Extract the [X, Y] coordinate from the center of the cell holding the provided text.  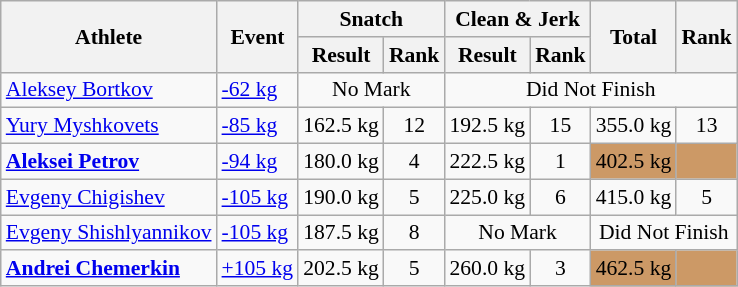
Andrei Chemerkin [109, 269]
260.0 kg [487, 269]
Event [258, 36]
13 [706, 126]
Evgeny Chigishev [109, 197]
187.5 kg [341, 233]
402.5 kg [634, 162]
225.0 kg [487, 197]
162.5 kg [341, 126]
8 [414, 233]
-85 kg [258, 126]
Athlete [109, 36]
Evgeny Shishlyannikov [109, 233]
192.5 kg [487, 126]
Snatch [371, 19]
1 [560, 162]
462.5 kg [634, 269]
4 [414, 162]
Aleksei Petrov [109, 162]
222.5 kg [487, 162]
+105 kg [258, 269]
415.0 kg [634, 197]
202.5 kg [341, 269]
190.0 kg [341, 197]
3 [560, 269]
-94 kg [258, 162]
6 [560, 197]
Clean & Jerk [517, 19]
15 [560, 126]
12 [414, 126]
Yury Myshkovets [109, 126]
Total [634, 36]
Aleksey Bortkov [109, 90]
180.0 kg [341, 162]
355.0 kg [634, 126]
-62 kg [258, 90]
